Capture the cell that displays the provided text and extract its (X, Y) central coordinate. 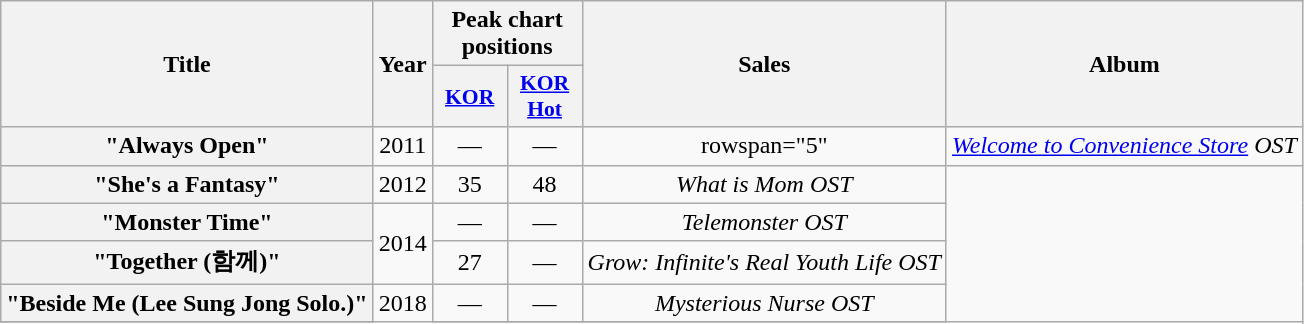
"Monster Time" (187, 222)
"Together (함께)" (187, 262)
KORHot (544, 96)
48 (544, 184)
rowspan="5" (764, 146)
Album (1124, 64)
2011 (402, 146)
"She's a Fantasy" (187, 184)
Sales (764, 64)
2014 (402, 244)
KOR (470, 96)
"Beside Me (Lee Sung Jong Solo.)" (187, 303)
Grow: Infinite's Real Youth Life OST (764, 262)
Title (187, 64)
2012 (402, 184)
"Always Open" (187, 146)
2018 (402, 303)
Telemonster OST (764, 222)
Mysterious Nurse OST (764, 303)
What is Mom OST (764, 184)
Year (402, 64)
Peak chart positions (507, 34)
35 (470, 184)
27 (470, 262)
Welcome to Convenience Store OST (1124, 146)
